Return (x, y) of the center of cell containing provided text 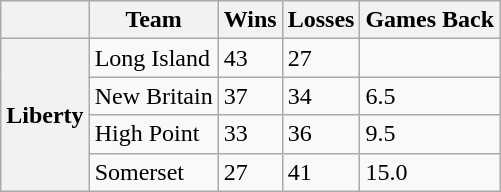
High Point (154, 134)
Team (154, 20)
41 (321, 172)
33 (250, 134)
37 (250, 96)
6.5 (430, 96)
9.5 (430, 134)
Games Back (430, 20)
Somerset (154, 172)
Long Island (154, 58)
New Britain (154, 96)
15.0 (430, 172)
36 (321, 134)
Liberty (45, 115)
34 (321, 96)
Losses (321, 20)
Wins (250, 20)
43 (250, 58)
